Detect which cell encompasses the target text, then output its [X, Y] center coordinate. 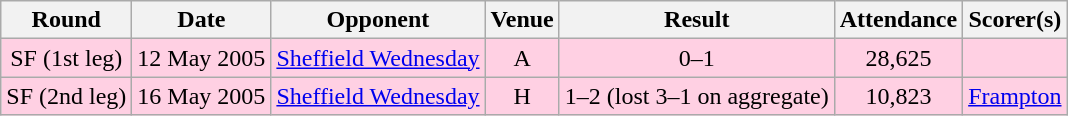
16 May 2005 [202, 96]
28,625 [898, 58]
Opponent [378, 20]
0–1 [696, 58]
1–2 (lost 3–1 on aggregate) [696, 96]
H [522, 96]
SF (2nd leg) [66, 96]
Result [696, 20]
12 May 2005 [202, 58]
Date [202, 20]
Round [66, 20]
A [522, 58]
Scorer(s) [1015, 20]
10,823 [898, 96]
Venue [522, 20]
Attendance [898, 20]
SF (1st leg) [66, 58]
Frampton [1015, 96]
